Identify which cell holds the provided text, then report its [x, y] central coordinate. 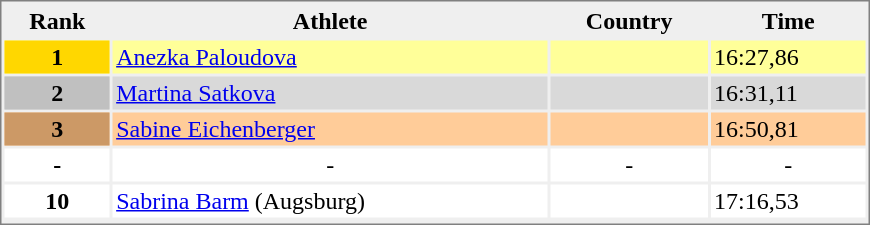
10 [57, 200]
16:50,81 [788, 128]
16:31,11 [788, 92]
3 [57, 128]
Time [788, 20]
Sabrina Barm (Augsburg) [330, 200]
Sabine Eichenberger [330, 128]
1 [57, 56]
17:16,53 [788, 200]
Martina Satkova [330, 92]
16:27,86 [788, 56]
Anezka Paloudova [330, 56]
Country [629, 20]
Athlete [330, 20]
2 [57, 92]
Rank [57, 20]
